Output the [x, y] coordinate of the center of the cell containing the given text.  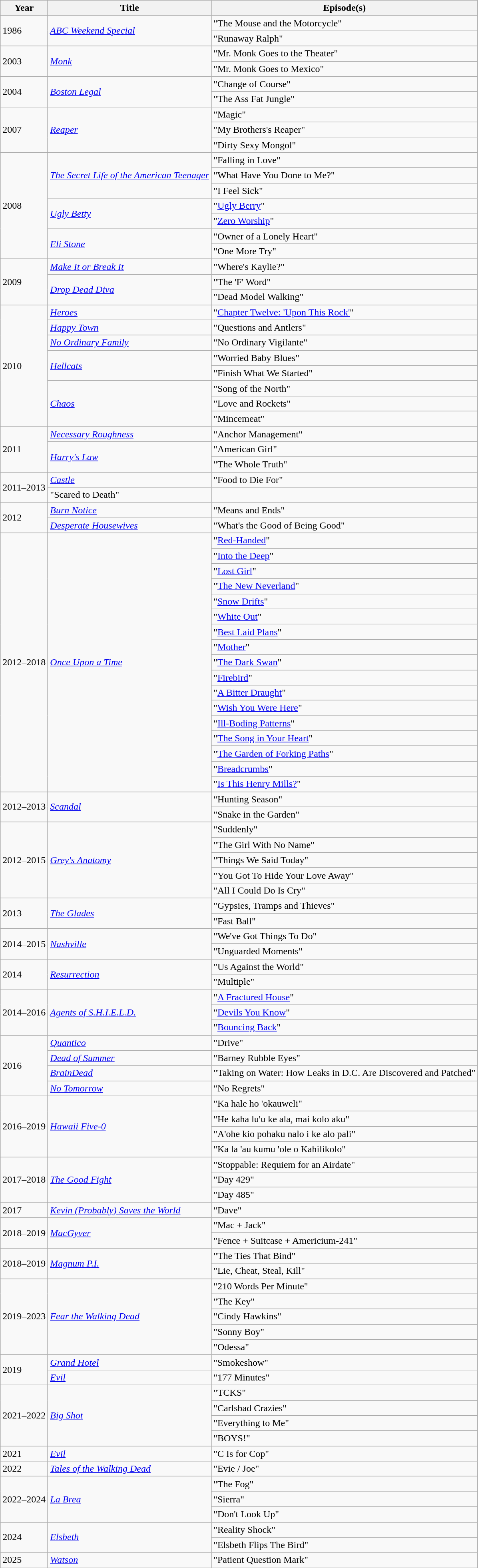
"Zero Worship" [345, 221]
2019–2023 [24, 1317]
Reaper [129, 130]
"My Brothers's Reaper" [345, 130]
"Change of Course" [345, 84]
"Ill-Boding Patterns" [345, 723]
"Reality Shock" [345, 1530]
"American Girl" [345, 449]
"The Ass Fat Jungle" [345, 99]
Grand Hotel [129, 1362]
2019 [24, 1370]
"The Garden of Forking Paths" [345, 754]
"Cindy Hawkins" [345, 1317]
The Good Fight [129, 1180]
"Into the Deep" [345, 556]
Fear the Walking Dead [129, 1317]
Watson [129, 1560]
Once Upon a Time [129, 662]
2024 [24, 1537]
"Day 485" [345, 1195]
"Hunting Season" [345, 799]
Harry's Law [129, 457]
"The Mouse and the Motorcycle" [345, 23]
2009 [24, 282]
"A Fractured House" [345, 997]
"He kaha lu'u ke ala, mai kolo aku" [345, 1119]
"Elsbeth Flips The Bird" [345, 1545]
"The Girl With No Name" [345, 845]
Elsbeth [129, 1537]
2007 [24, 130]
Tales of the Walking Dead [129, 1469]
"Devils You Know" [345, 1012]
Nashville [129, 944]
"Everything to Me" [345, 1423]
"Finish What We Started" [345, 373]
"Ka la 'au kumu 'ole o Kahilikolo" [345, 1149]
"Owner of a Lonely Heart" [345, 236]
"A Bitter Draught" [345, 693]
"The Dark Swan" [345, 662]
Title [129, 8]
Drop Dead Diva [129, 289]
2022 [24, 1469]
2012–2013 [24, 807]
"Mac + Jack" [345, 1225]
2017–2018 [24, 1180]
Big Shot [129, 1415]
"Mr. Monk Goes to Mexico" [345, 69]
"Fast Ball" [345, 921]
"A'ohe kio pohaku nalo i ke alo pali" [345, 1134]
BrainDead [129, 1073]
1986 [24, 31]
"No Ordinary Vigilante" [345, 343]
"What's the Good of Being Good" [345, 525]
Quantico [129, 1043]
2013 [24, 913]
2012–2015 [24, 860]
"The 'F' Word" [345, 282]
"Mr. Monk Goes to the Theater" [345, 54]
"Anchor Management" [345, 434]
2014–2015 [24, 944]
"Is This Henry Mills?" [345, 784]
The Glades [129, 913]
2011–2013 [24, 487]
"One More Try" [345, 251]
"Sonny Boy" [345, 1332]
2014 [24, 974]
"Song of the North" [345, 388]
"Carlsbad Crazies" [345, 1408]
"Falling in Love" [345, 160]
"You Got To Hide Your Love Away" [345, 875]
"210 Words Per Minute" [345, 1286]
"Us Against the World" [345, 967]
"Suddenly" [345, 830]
"Bouncing Back" [345, 1027]
"Gypsies, Tramps and Thieves" [345, 906]
"Don't Look Up" [345, 1514]
2016–2019 [24, 1126]
"Love and Rockets" [345, 403]
"The Fog" [345, 1484]
"Odessa" [345, 1347]
"Firebird" [345, 678]
"Dirty Sexy Mongol" [345, 145]
"Food to Die For" [345, 480]
Ugly Betty [129, 213]
"I Feel Sick" [345, 191]
"Lost Girl" [345, 571]
Desperate Housewives [129, 525]
"Taking on Water: How Leaks in D.C. Are Discovered and Patched" [345, 1073]
"Wish You Were Here" [345, 708]
"Dave" [345, 1210]
2011 [24, 449]
Boston Legal [129, 92]
"Dead Model Walking" [345, 297]
"Things We Said Today" [345, 860]
"Lie, Cheat, Steal, Kill" [345, 1271]
Episode(s) [345, 8]
"Chapter Twelve: 'Upon This Rock'" [345, 312]
"Fence + Suitcase + Americium-241" [345, 1241]
2016 [24, 1065]
2012 [24, 518]
2017 [24, 1210]
2003 [24, 61]
Hawaii Five-0 [129, 1126]
"The New Neverland" [345, 586]
"The Whole Truth" [345, 465]
"Runaway Ralph" [345, 38]
"Means and Ends" [345, 510]
"C Is for Cop" [345, 1454]
Grey's Anatomy [129, 860]
"Scared to Death" [129, 495]
2008 [24, 205]
"Evie / Joe" [345, 1469]
"The Song in Your Heart" [345, 738]
"177 Minutes" [345, 1377]
Hellcats [129, 365]
"Drive" [345, 1043]
Castle [129, 480]
2021 [24, 1454]
2012–2018 [24, 662]
ABC Weekend Special [129, 31]
"Where's Kaylie?" [345, 267]
Resurrection [129, 974]
"BOYS!" [345, 1438]
"Snake in the Garden" [345, 814]
2010 [24, 365]
"Magic" [345, 114]
Burn Notice [129, 510]
2025 [24, 1560]
Monk [129, 61]
Scandal [129, 807]
"All I Could Do Is Cry" [345, 890]
"No Regrets" [345, 1088]
Eli Stone [129, 244]
The Secret Life of the American Teenager [129, 175]
"The Ties That Bind" [345, 1256]
"Mother" [345, 647]
"Questions and Antlers" [345, 327]
No Ordinary Family [129, 343]
"Unguarded Moments" [345, 952]
"Multiple" [345, 982]
Dead of Summer [129, 1058]
Necessary Roughness [129, 434]
MacGyver [129, 1233]
"Red-Handed" [345, 541]
"Day 429" [345, 1180]
2004 [24, 92]
"Snow Drifts" [345, 601]
"What Have You Done to Me?" [345, 175]
Chaos [129, 403]
"White Out" [345, 616]
"Ka hale ho 'okauweli" [345, 1103]
Kevin (Probably) Saves the World [129, 1210]
2022–2024 [24, 1499]
"Patient Question Mark" [345, 1560]
Magnum P.I. [129, 1263]
Year [24, 8]
Happy Town [129, 327]
Make It or Break It [129, 267]
"We've Got Things To Do" [345, 936]
No Tomorrow [129, 1088]
Agents of S.H.I.E.L.D. [129, 1012]
"Barney Rubble Eyes" [345, 1058]
"Sierra" [345, 1499]
Heroes [129, 312]
La Brea [129, 1499]
"Breadcrumbs" [345, 769]
"TCKS" [345, 1392]
"Ugly Berry" [345, 206]
"Worried Baby Blues" [345, 358]
"Mincemeat" [345, 419]
"Best Laid Plans" [345, 632]
"Stoppable: Requiem for an Airdate" [345, 1165]
"The Key" [345, 1301]
2021–2022 [24, 1415]
"Smokeshow" [345, 1362]
2014–2016 [24, 1012]
